Search for the cell housing the specified text and yield its [x, y] center coordinate. 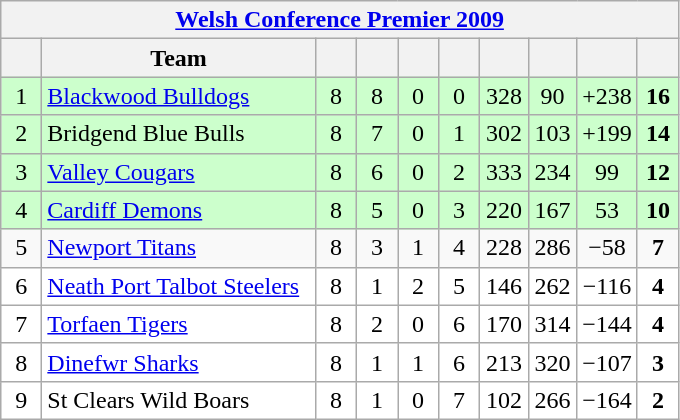
234 [552, 172]
10 [658, 210]
−164 [608, 400]
+238 [608, 96]
228 [504, 248]
Cardiff Demons [179, 210]
333 [504, 172]
Bridgend Blue Bulls [179, 134]
−116 [608, 286]
+199 [608, 134]
102 [504, 400]
170 [504, 324]
167 [552, 210]
90 [552, 96]
53 [608, 210]
Welsh Conference Premier 2009 [340, 20]
Blackwood Bulldogs [179, 96]
Torfaen Tigers [179, 324]
103 [552, 134]
Team [179, 58]
146 [504, 286]
99 [608, 172]
266 [552, 400]
213 [504, 362]
320 [552, 362]
314 [552, 324]
12 [658, 172]
Valley Cougars [179, 172]
286 [552, 248]
14 [658, 134]
302 [504, 134]
9 [22, 400]
262 [552, 286]
16 [658, 96]
Neath Port Talbot Steelers [179, 286]
−58 [608, 248]
−107 [608, 362]
328 [504, 96]
St Clears Wild Boars [179, 400]
Newport Titans [179, 248]
220 [504, 210]
−144 [608, 324]
Dinefwr Sharks [179, 362]
